Pinpoint the cell where the given text exists, returning its (x, y) midpoint coordinate. 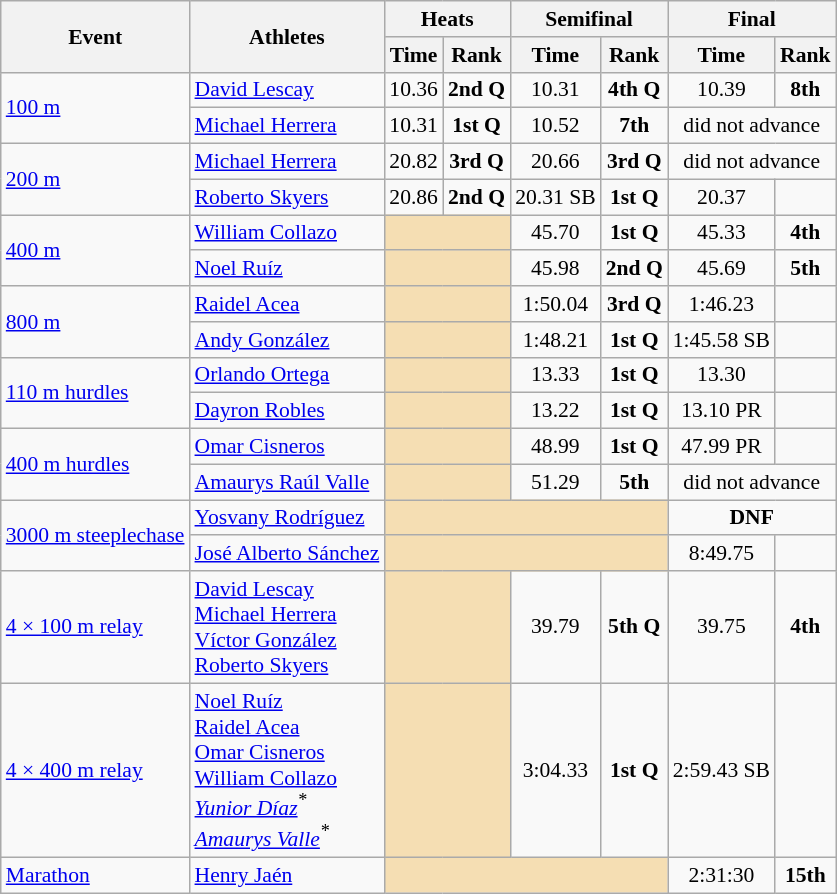
David LescayMichael HerreraVíctor GonzálezRoberto Skyers (288, 627)
51.29 (556, 482)
Noel Ruíz (288, 269)
Omar Cisneros (288, 447)
William Collazo (288, 233)
1:48.21 (556, 340)
Amaurys Raúl Valle (288, 482)
13.33 (556, 375)
47.99 PR (722, 447)
3000 m steeplechase (96, 536)
8th (806, 90)
45.69 (722, 269)
200 m (96, 180)
15th (806, 876)
10.52 (556, 126)
2:31:30 (722, 876)
Marathon (96, 876)
Final (752, 19)
20.66 (556, 162)
48.99 (556, 447)
13.30 (722, 375)
2:59.43 SB (722, 770)
4th Q (634, 90)
20.86 (414, 197)
4 × 100 m relay (96, 627)
4 × 400 m relay (96, 770)
David Lescay (288, 90)
José Alberto Sánchez (288, 554)
10.39 (722, 90)
Andy González (288, 340)
13.22 (556, 411)
Roberto Skyers (288, 197)
Heats (447, 19)
110 m hurdles (96, 392)
Athletes (288, 36)
100 m (96, 108)
Yosvany Rodríguez (288, 518)
Event (96, 36)
5th Q (634, 627)
DNF (752, 518)
45.70 (556, 233)
8:49.75 (722, 554)
39.75 (722, 627)
13.10 PR (722, 411)
7th (634, 126)
800 m (96, 322)
Orlando Ortega (288, 375)
Dayron Robles (288, 411)
39.79 (556, 627)
1:46.23 (722, 304)
1:50.04 (556, 304)
45.98 (556, 269)
20.82 (414, 162)
45.33 (722, 233)
Henry Jaén (288, 876)
20.31 SB (556, 197)
Raidel Acea (288, 304)
400 m (96, 250)
400 m hurdles (96, 464)
3:04.33 (556, 770)
Semifinal (589, 19)
Noel RuízRaidel AceaOmar CisnerosWilliam CollazoYunior Díaz*Amaurys Valle* (288, 770)
10.36 (414, 90)
1:45.58 SB (722, 340)
20.37 (722, 197)
